Capture the cell that displays the provided text and extract its (x, y) central coordinate. 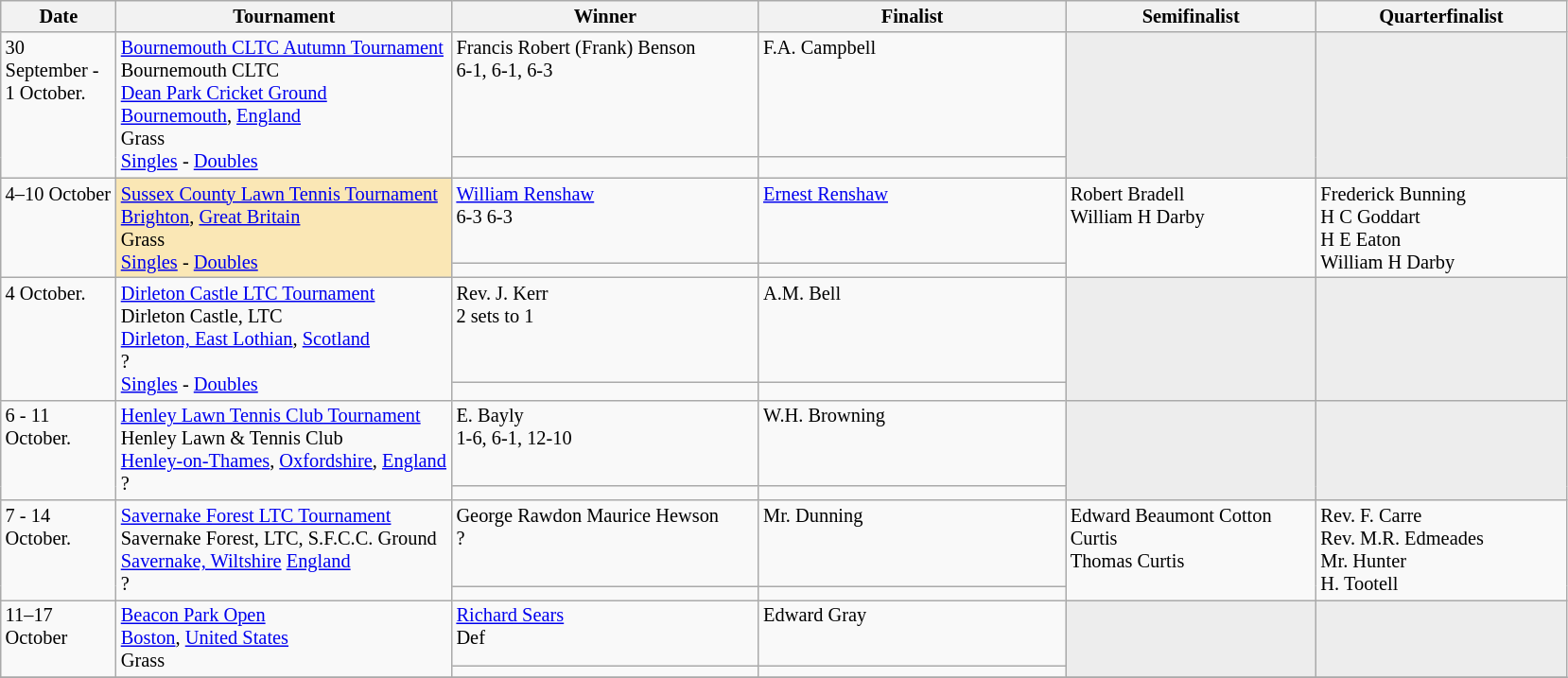
George Rawdon Maurice Hewson? (605, 543)
Edward Gray (912, 633)
4–10 October (59, 228)
11–17 October (59, 638)
Francis Robert (Frank) Benson6-1, 6-1, 6-3 (605, 95)
Dirleton Castle LTC TournamentDirleton Castle, LTCDirleton, East Lothian, Scotland?Singles - Doubles (284, 339)
E. Bayly1-6, 6-1, 12-10 (605, 443)
Beacon Park Open Boston, United StatesGrass (284, 638)
Savernake Forest LTC TournamentSavernake Forest, LTC, S.F.C.C. GroundSavernake, Wiltshire England? (284, 550)
Frederick Bunning H C Goddart H E Eaton William H Darby (1441, 228)
William Renshaw6-3 6-3 (605, 220)
4 October. (59, 339)
6 - 11 October. (59, 450)
F.A. Campbell (912, 95)
Quarterfinalist (1441, 16)
Sussex County Lawn Tennis Tournament Brighton, Great BritainGrassSingles - Doubles (284, 228)
Rev. F. Carre Rev. M.R. Edmeades Mr. Hunter H. Tootell (1441, 550)
Ernest Renshaw (912, 220)
Tournament (284, 16)
Henley Lawn Tennis Club TournamentHenley Lawn & Tennis ClubHenley-on-Thames, Oxfordshire, England? (284, 450)
Rev. J. Kerr2 sets to 1 (605, 329)
Edward Beaumont Cotton Curtis Thomas Curtis (1192, 550)
30 September - 1 October. (59, 105)
Winner (605, 16)
Bournemouth CLTC Autumn TournamentBournemouth CLTCDean Park Cricket GroundBournemouth, EnglandGrassSingles - Doubles (284, 105)
Finalist (912, 16)
A.M. Bell (912, 329)
Mr. Dunning (912, 543)
Robert Bradell William H Darby (1192, 228)
Richard SearsDef (605, 633)
Semifinalist (1192, 16)
W.H. Browning (912, 443)
Date (59, 16)
7 - 14 October. (59, 550)
